Provide the [X, Y] coordinate of the cell's center where the given text is located.  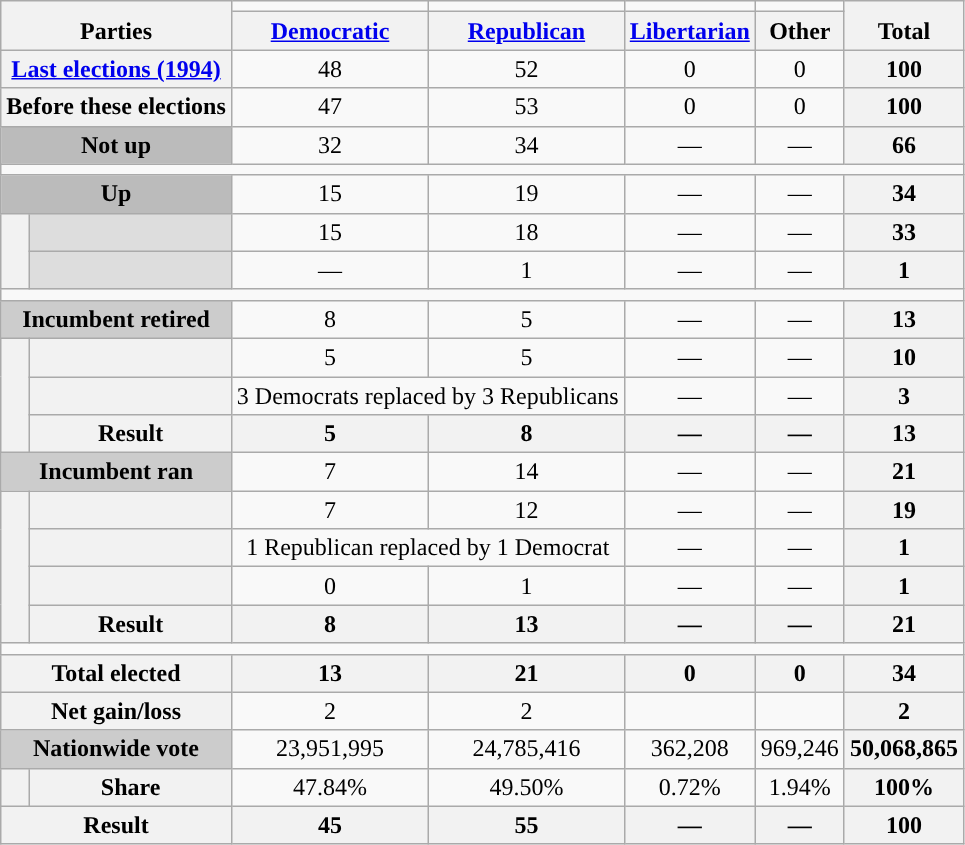
1 Republican replaced by 1 Democrat [428, 548]
Parties [116, 26]
49.50% [527, 787]
18 [527, 232]
Total elected [116, 673]
47 [330, 107]
Net gain/loss [116, 711]
53 [527, 107]
Total [904, 26]
Incumbent ran [116, 472]
24,785,416 [527, 749]
Last elections (1994) [116, 69]
Republican [527, 31]
Up [116, 194]
33 [904, 232]
362,208 [690, 749]
14 [527, 472]
0.72% [690, 787]
23,951,995 [330, 749]
969,246 [800, 749]
Other [800, 31]
50,068,865 [904, 749]
Libertarian [690, 31]
Share [130, 787]
32 [330, 145]
52 [527, 69]
1.94% [800, 787]
48 [330, 69]
Democratic [330, 31]
Before these elections [116, 107]
3 Democrats replaced by 3 Republicans [428, 395]
Nationwide vote [116, 749]
Incumbent retired [116, 319]
55 [527, 825]
100% [904, 787]
45 [330, 825]
66 [904, 145]
3 [904, 395]
12 [527, 510]
47.84% [330, 787]
10 [904, 357]
Not up [116, 145]
